Search for the cell housing the specified text and yield its [x, y] center coordinate. 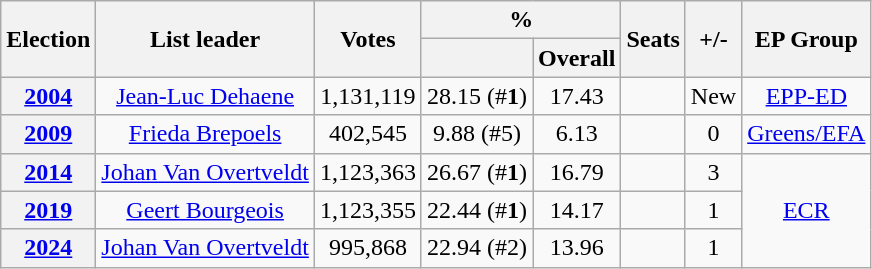
26.67 (#1) [476, 172]
2014 [48, 172]
1,131,119 [368, 96]
2004 [48, 96]
+/- [713, 39]
Frieda Brepoels [206, 134]
List leader [206, 39]
13.96 [576, 248]
22.94 (#2) [476, 248]
Jean-Luc Dehaene [206, 96]
28.15 (#1) [476, 96]
New [713, 96]
402,545 [368, 134]
9.88 (#5) [476, 134]
0 [713, 134]
Overall [576, 58]
16.79 [576, 172]
1,123,363 [368, 172]
6.13 [576, 134]
Greens/EFA [806, 134]
Seats [653, 39]
17.43 [576, 96]
Votes [368, 39]
EP Group [806, 39]
14.17 [576, 210]
2009 [48, 134]
2019 [48, 210]
% [520, 20]
3 [713, 172]
22.44 (#1) [476, 210]
1,123,355 [368, 210]
ECR [806, 210]
EPP-ED [806, 96]
Geert Bourgeois [206, 210]
Election [48, 39]
995,868 [368, 248]
2024 [48, 248]
